Capture the cell that displays the provided text and extract its [x, y] central coordinate. 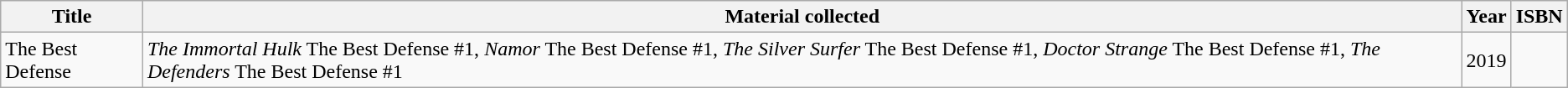
The Best Defense [72, 60]
Title [72, 17]
Material collected [802, 17]
2019 [1486, 60]
ISBN [1540, 17]
Year [1486, 17]
